Identify which cell holds the provided text, then report its [X, Y] central coordinate. 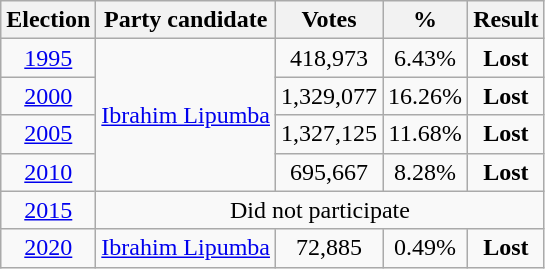
418,973 [330, 58]
Did not participate [320, 210]
2015 [48, 210]
Party candidate [186, 20]
Votes [330, 20]
1,327,125 [330, 134]
2020 [48, 248]
1995 [48, 58]
72,885 [330, 248]
695,667 [330, 172]
2010 [48, 172]
11.68% [426, 134]
6.43% [426, 58]
% [426, 20]
1,329,077 [330, 96]
Result [506, 20]
16.26% [426, 96]
2000 [48, 96]
Election [48, 20]
0.49% [426, 248]
2005 [48, 134]
8.28% [426, 172]
